Detect which cell encompasses the target text, then output its [x, y] center coordinate. 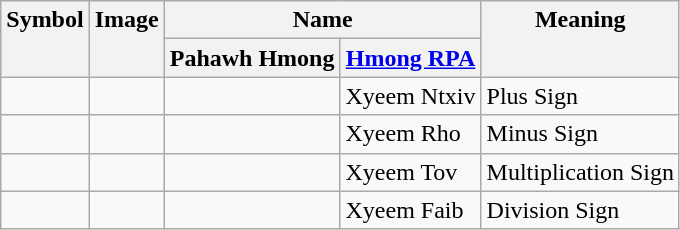
Xyeem Tov [410, 172]
Meaning [580, 39]
Plus Sign [580, 96]
Hmong RPA [410, 58]
Xyeem Rho [410, 134]
Multiplication Sign [580, 172]
Pahawh Hmong [252, 58]
Symbol [45, 39]
Minus Sign [580, 134]
Image [126, 39]
Xyeem Faib [410, 210]
Xyeem Ntxiv [410, 96]
Division Sign [580, 210]
Name [322, 20]
